Scan for the cell matching the given text and deliver its (X, Y) coordinate at center. 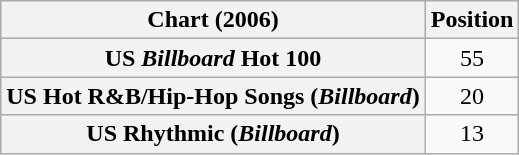
US Rhythmic (Billboard) (213, 134)
Chart (2006) (213, 20)
20 (472, 96)
US Hot R&B/Hip-Hop Songs (Billboard) (213, 96)
US Billboard Hot 100 (213, 58)
55 (472, 58)
Position (472, 20)
13 (472, 134)
